Provide the [X, Y] coordinate of the cell's center where the given text is located.  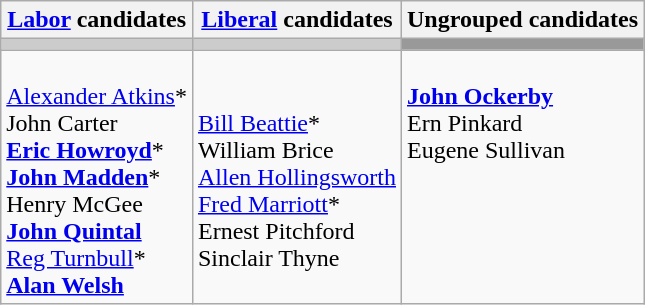
Liberal candidates [296, 20]
Ungrouped candidates [523, 20]
Bill Beattie* William Brice Allen Hollingsworth Fred Marriott* Ernest Pitchford Sinclair Thyne [296, 177]
Labor candidates [97, 20]
Alexander Atkins* John Carter Eric Howroyd* John Madden* Henry McGee John Quintal Reg Turnbull* Alan Welsh [97, 177]
John Ockerby Ern Pinkard Eugene Sullivan [523, 177]
